Extract the [x, y] coordinate from the center of the cell holding the provided text.  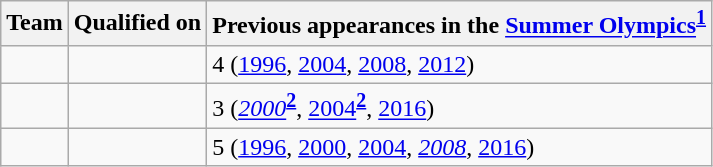
Qualified on [137, 24]
4 (1996, 2004, 2008, 2012) [460, 64]
Team [35, 24]
5 (1996, 2000, 2004, 2008, 2016) [460, 147]
3 (20002, 20042, 2016) [460, 106]
Previous appearances in the Summer Olympics1 [460, 24]
